For the text-containing cell, return its midpoint in [X, Y] coordinate format. 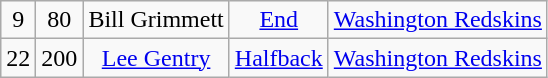
80 [60, 20]
Halfback [278, 58]
9 [18, 20]
End [278, 20]
200 [60, 58]
Lee Gentry [156, 58]
22 [18, 58]
Bill Grimmett [156, 20]
